Extract the (X, Y) coordinate from the center of the cell holding the provided text.  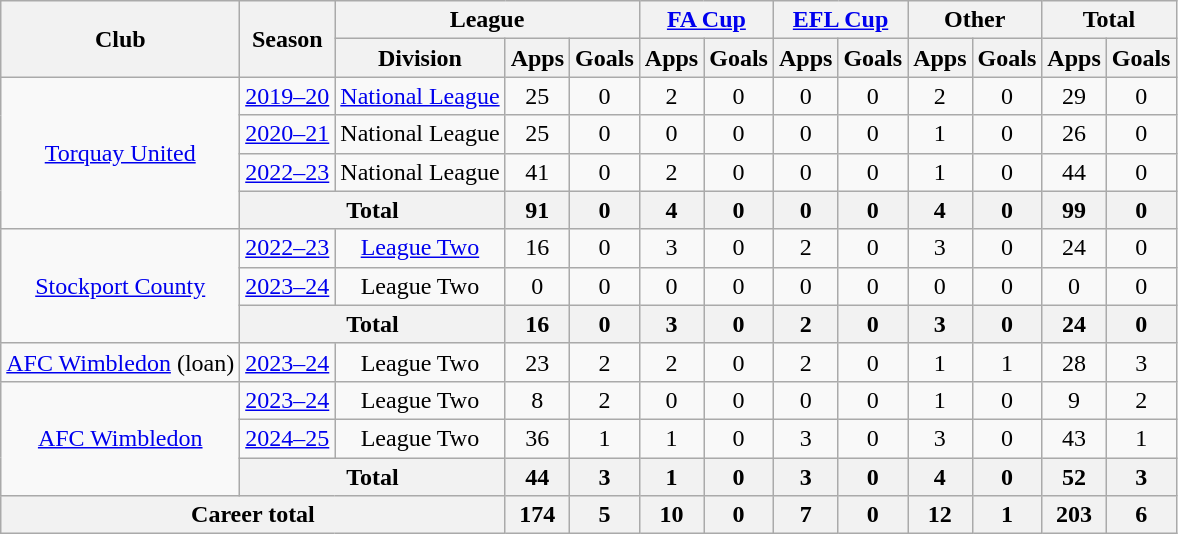
2020–21 (288, 134)
43 (1074, 438)
Season (288, 39)
Division (420, 58)
8 (537, 400)
9 (1074, 400)
Career total (253, 515)
12 (940, 515)
52 (1074, 477)
99 (1074, 210)
41 (537, 172)
AFC Wimbledon (loan) (120, 362)
203 (1074, 515)
26 (1074, 134)
FA Cup (706, 20)
36 (537, 438)
League (487, 20)
2019–20 (288, 96)
10 (671, 515)
7 (805, 515)
29 (1074, 96)
2024–25 (288, 438)
28 (1074, 362)
91 (537, 210)
6 (1141, 515)
EFL Cup (840, 20)
AFC Wimbledon (120, 438)
Torquay United (120, 153)
23 (537, 362)
5 (605, 515)
174 (537, 515)
Stockport County (120, 286)
Other (975, 20)
Club (120, 39)
